Pinpoint the cell where the given text exists, returning its (x, y) midpoint coordinate. 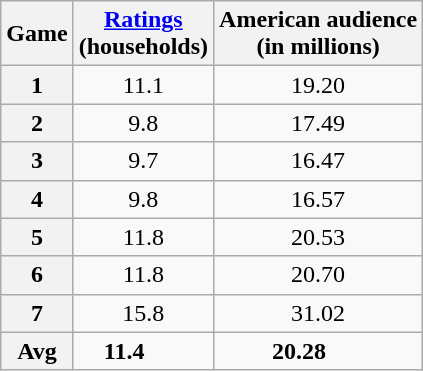
20.28 (318, 351)
16.57 (318, 199)
Ratings(households) (143, 34)
19.20 (318, 85)
American audience(in millions) (318, 34)
7 (37, 313)
15.8 (143, 313)
Game (37, 34)
11.4 (143, 351)
9.7 (143, 161)
2 (37, 123)
1 (37, 85)
31.02 (318, 313)
16.47 (318, 161)
5 (37, 237)
6 (37, 275)
Avg (37, 351)
3 (37, 161)
4 (37, 199)
11.1 (143, 85)
17.49 (318, 123)
20.53 (318, 237)
20.70 (318, 275)
